From the cell containing the given text, extract its center point as (X, Y) coordinate. 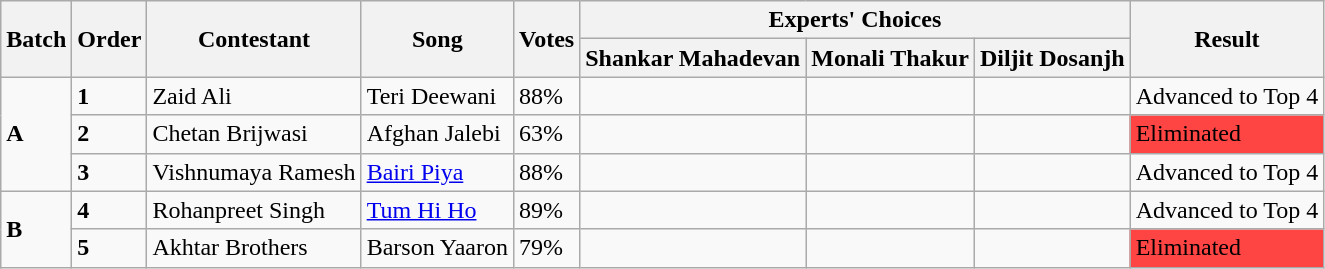
A (36, 134)
2 (110, 134)
3 (110, 172)
Rohanpreet Singh (254, 210)
Chetan Brijwasi (254, 134)
Contestant (254, 39)
5 (110, 248)
Afghan Jalebi (437, 134)
Votes (547, 39)
Tum Hi Ho (437, 210)
1 (110, 96)
Barson Yaaron (437, 248)
4 (110, 210)
79% (547, 248)
B (36, 229)
Result (1227, 39)
63% (547, 134)
Vishnumaya Ramesh (254, 172)
Zaid Ali (254, 96)
Batch (36, 39)
Experts' Choices (855, 20)
Teri Deewani (437, 96)
Akhtar Brothers (254, 248)
Diljit Dosanjh (1052, 58)
Bairi Piya (437, 172)
89% (547, 210)
Shankar Mahadevan (693, 58)
Order (110, 39)
Song (437, 39)
Monali Thakur (890, 58)
